Pinpoint the cell where the given text exists, returning its [X, Y] midpoint coordinate. 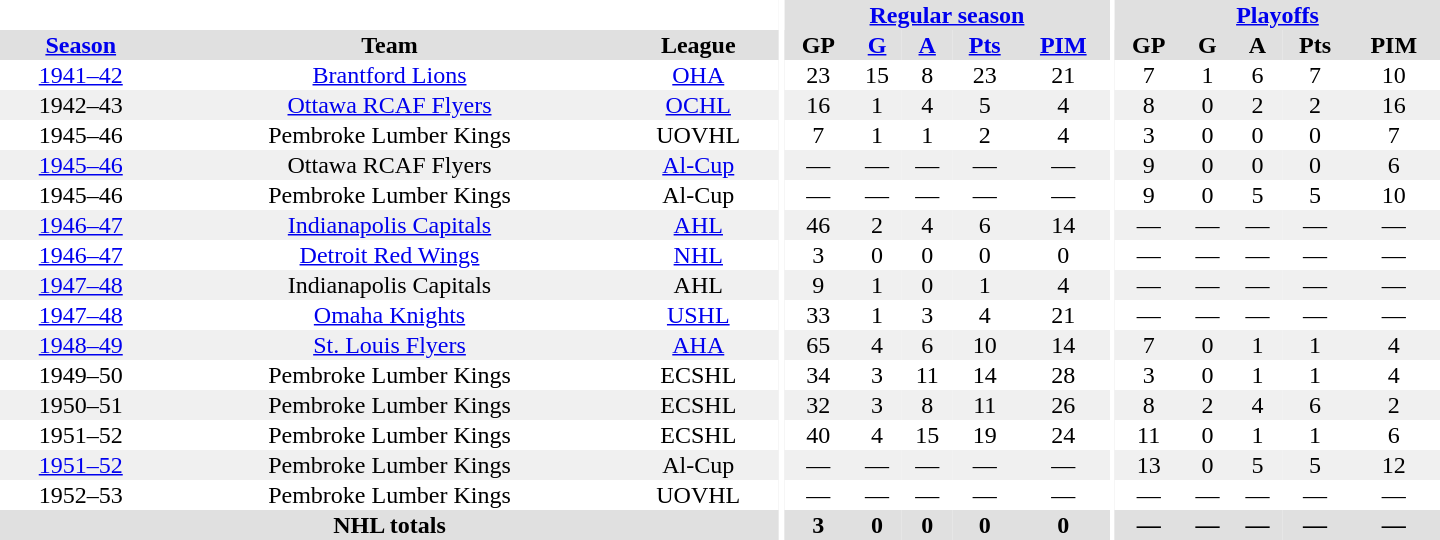
Regular season [948, 15]
Playoffs [1278, 15]
1949–50 [81, 375]
24 [1063, 435]
AHA [699, 345]
19 [984, 435]
34 [818, 375]
Detroit Red Wings [390, 255]
32 [818, 405]
28 [1063, 375]
USHL [699, 315]
13 [1148, 465]
League [699, 45]
65 [818, 345]
1952–53 [81, 495]
26 [1063, 405]
Season [81, 45]
Brantford Lions [390, 75]
NHL totals [390, 525]
OHA [699, 75]
NHL [699, 255]
Omaha Knights [390, 315]
40 [818, 435]
1941–42 [81, 75]
12 [1394, 465]
33 [818, 315]
1942–43 [81, 105]
Team [390, 45]
1950–51 [81, 405]
46 [818, 225]
St. Louis Flyers [390, 345]
1948–49 [81, 345]
OCHL [699, 105]
